Identify which cell holds the provided text, then report its (x, y) central coordinate. 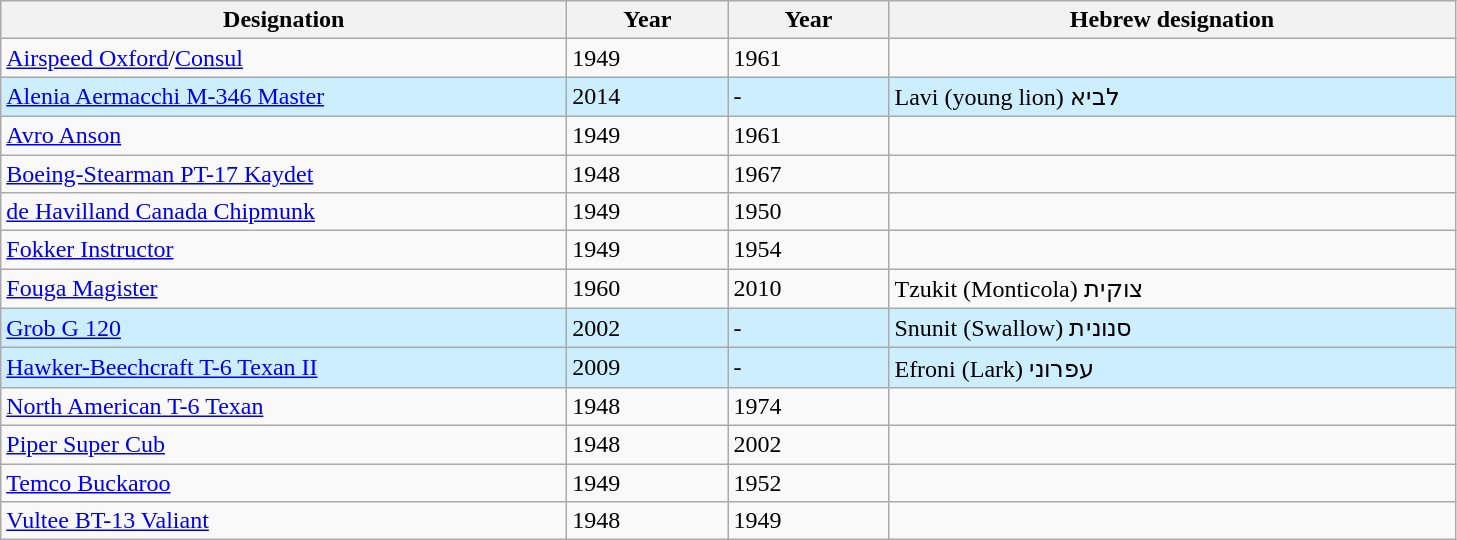
North American T-6 Texan (284, 406)
Hawker-Beechcraft T-6 Texan II (284, 368)
1960 (648, 289)
Snunit (Swallow) סנונית (1172, 328)
Efroni (Lark) עפרוני (1172, 368)
Alenia Aermacchi M-346 Master (284, 97)
2014 (648, 97)
Hebrew designation (1172, 20)
Temco Buckaroo (284, 483)
Tzukit (Monticola) צוקית (1172, 289)
1950 (808, 212)
1954 (808, 250)
de Havilland Canada Chipmunk (284, 212)
Vultee BT-13 Valiant (284, 521)
Grob G 120 (284, 328)
Boeing-Stearman PT-17 Kaydet (284, 173)
Designation (284, 20)
Avro Anson (284, 135)
Fouga Magister (284, 289)
1952 (808, 483)
Airspeed Oxford/Consul (284, 58)
2010 (808, 289)
Fokker Instructor (284, 250)
1967 (808, 173)
2009 (648, 368)
Piper Super Cub (284, 444)
Lavi (young lion) לביא (1172, 97)
1974 (808, 406)
